Search for the cell housing the specified text and yield its (X, Y) center coordinate. 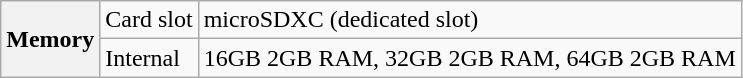
Memory (50, 39)
Card slot (149, 20)
microSDXC (dedicated slot) (470, 20)
Internal (149, 58)
16GB 2GB RAM, 32GB 2GB RAM, 64GB 2GB RAM (470, 58)
